Find where the given text appears and provide that cell's center as [x, y] coordinate. 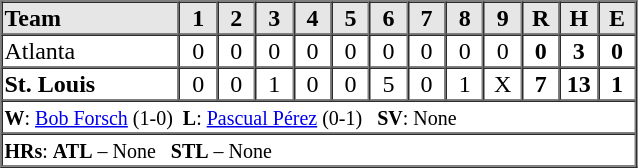
R [541, 18]
H [579, 18]
E [617, 18]
4 [312, 18]
2 [236, 18]
8 [465, 18]
St. Louis [91, 84]
13 [579, 84]
6 [388, 18]
Team [91, 18]
Atlanta [91, 50]
HRs: ATL – None STL – None [319, 150]
W: Bob Forsch (1-0) L: Pascual Pérez (0-1) SV: None [319, 116]
X [503, 84]
9 [503, 18]
